Pinpoint the cell where the given text exists, returning its [X, Y] midpoint coordinate. 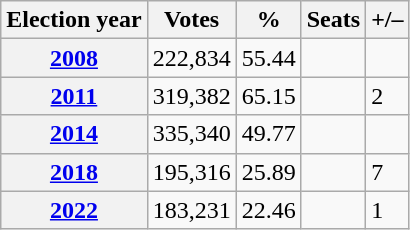
2018 [74, 172]
2 [388, 96]
25.89 [268, 172]
2022 [74, 210]
Votes [192, 20]
22.46 [268, 210]
2011 [74, 96]
1 [388, 210]
Election year [74, 20]
2014 [74, 134]
319,382 [192, 96]
55.44 [268, 58]
49.77 [268, 134]
222,834 [192, 58]
335,340 [192, 134]
2008 [74, 58]
+/– [388, 20]
Seats [333, 20]
% [268, 20]
7 [388, 172]
65.15 [268, 96]
183,231 [192, 210]
195,316 [192, 172]
